Pinpoint the cell where the given text exists, returning its [X, Y] midpoint coordinate. 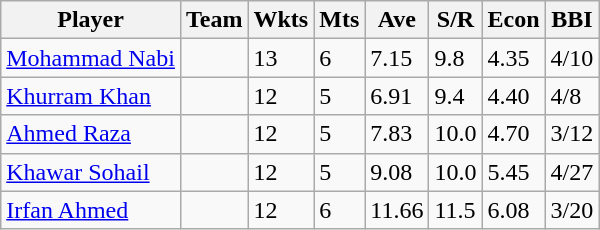
4.40 [514, 96]
Econ [514, 20]
11.5 [456, 210]
5.45 [514, 172]
9.8 [456, 58]
Wkts [281, 20]
4/8 [572, 96]
S/R [456, 20]
9.4 [456, 96]
4.70 [514, 134]
Ave [397, 20]
Ahmed Raza [91, 134]
BBI [572, 20]
Mohammad Nabi [91, 58]
Team [214, 20]
7.83 [397, 134]
Player [91, 20]
Irfan Ahmed [91, 210]
4/27 [572, 172]
Mts [340, 20]
Khawar Sohail [91, 172]
4.35 [514, 58]
6.08 [514, 210]
3/20 [572, 210]
11.66 [397, 210]
13 [281, 58]
3/12 [572, 134]
4/10 [572, 58]
6.91 [397, 96]
Khurram Khan [91, 96]
9.08 [397, 172]
7.15 [397, 58]
